Return the (X, Y) coordinate for the center point of the cell that contains the specified text.  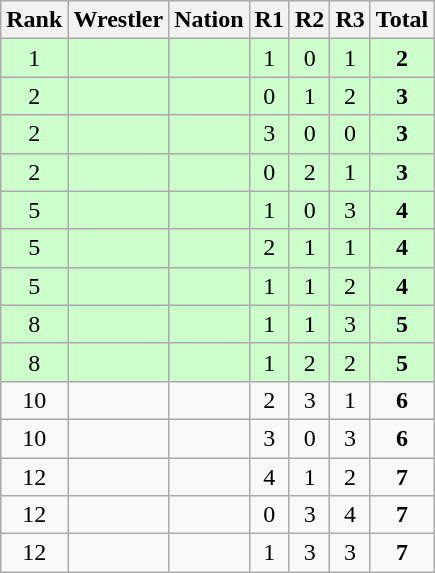
Wrestler (118, 20)
Total (402, 20)
R3 (350, 20)
R1 (269, 20)
Rank (34, 20)
Nation (209, 20)
R2 (309, 20)
